Locate the cell with the specified text and output its (X, Y) center coordinate. 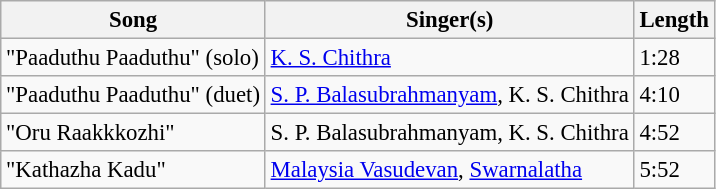
4:10 (674, 95)
Song (134, 20)
"Kathazha Kadu" (134, 170)
Singer(s) (450, 20)
5:52 (674, 170)
"Oru Raakkkozhi" (134, 133)
K. S. Chithra (450, 58)
Malaysia Vasudevan, Swarnalatha (450, 170)
"Paaduthu Paaduthu" (duet) (134, 95)
1:28 (674, 58)
Length (674, 20)
4:52 (674, 133)
"Paaduthu Paaduthu" (solo) (134, 58)
